Scan for the cell matching the given text and deliver its (x, y) coordinate at center. 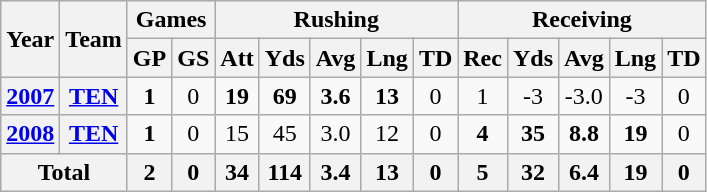
Team (94, 39)
3.6 (336, 96)
Receiving (582, 20)
12 (387, 134)
69 (284, 96)
-3.0 (584, 96)
6.4 (584, 172)
2 (149, 172)
35 (532, 134)
GP (149, 58)
15 (237, 134)
45 (284, 134)
2007 (30, 96)
Games (170, 20)
5 (483, 172)
Rec (483, 58)
2008 (30, 134)
3.0 (336, 134)
114 (284, 172)
Att (237, 58)
32 (532, 172)
34 (237, 172)
4 (483, 134)
GS (194, 58)
8.8 (584, 134)
Year (30, 39)
Rushing (336, 20)
3.4 (336, 172)
Total (64, 172)
